Capture the cell that displays the provided text and extract its [X, Y] central coordinate. 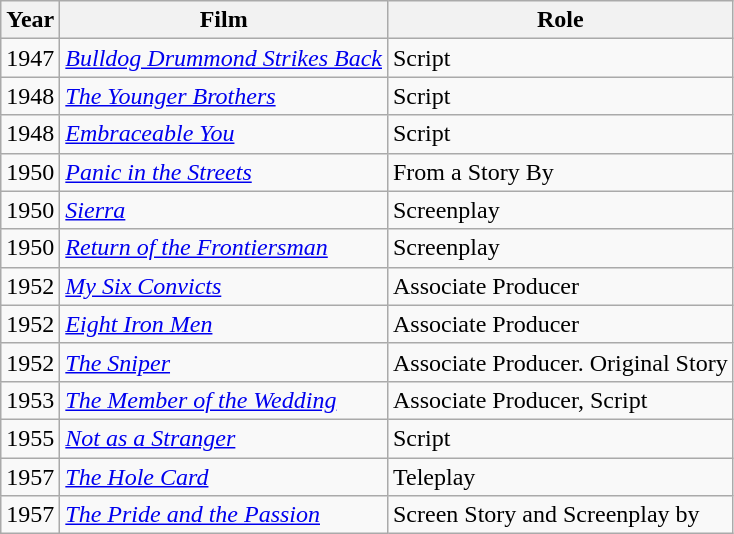
Panic in the Streets [224, 172]
The Hole Card [224, 477]
The Member of the Wedding [224, 400]
Return of the Frontiersman [224, 248]
Associate Producer, Script [560, 400]
1953 [30, 400]
Bulldog Drummond Strikes Back [224, 58]
Year [30, 20]
Embraceable You [224, 134]
From a Story By [560, 172]
Associate Producer. Original Story [560, 362]
Sierra [224, 210]
Eight Iron Men [224, 324]
The Sniper [224, 362]
Not as a Stranger [224, 438]
1947 [30, 58]
Film [224, 20]
My Six Convicts [224, 286]
1955 [30, 438]
The Pride and the Passion [224, 515]
The Younger Brothers [224, 96]
Role [560, 20]
Teleplay [560, 477]
Screen Story and Screenplay by [560, 515]
